Return the (x, y) coordinate for the center point of the cell that contains the specified text.  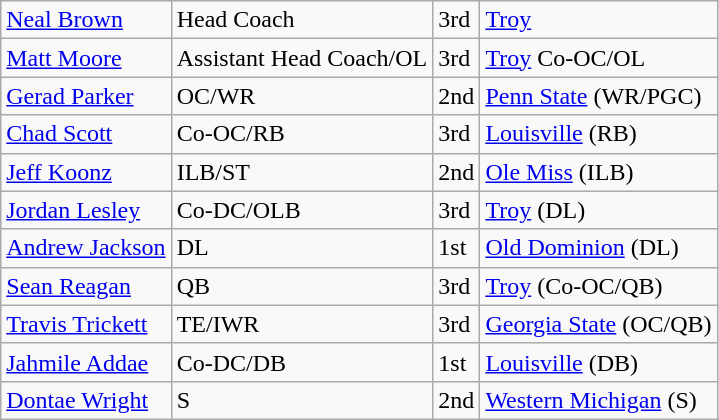
Jeff Koonz (86, 172)
DL (302, 248)
Travis Trickett (86, 324)
Dontae Wright (86, 400)
Jordan Lesley (86, 210)
Troy (DL) (598, 210)
QB (302, 286)
Assistant Head Coach/OL (302, 58)
Louisville (DB) (598, 362)
TE/IWR (302, 324)
Matt Moore (86, 58)
Co-OC/RB (302, 134)
Head Coach (302, 20)
Georgia State (OC/QB) (598, 324)
Gerad Parker (86, 96)
Western Michigan (S) (598, 400)
Chad Scott (86, 134)
OC/WR (302, 96)
Ole Miss (ILB) (598, 172)
Jahmile Addae (86, 362)
Co-DC/OLB (302, 210)
Old Dominion (DL) (598, 248)
ILB/ST (302, 172)
Penn State (WR/PGC) (598, 96)
Troy (598, 20)
Troy Co-OC/OL (598, 58)
Troy (Co-OC/QB) (598, 286)
Co-DC/DB (302, 362)
S (302, 400)
Louisville (RB) (598, 134)
Neal Brown (86, 20)
Sean Reagan (86, 286)
Andrew Jackson (86, 248)
